Return (x, y) of the center of cell containing provided text 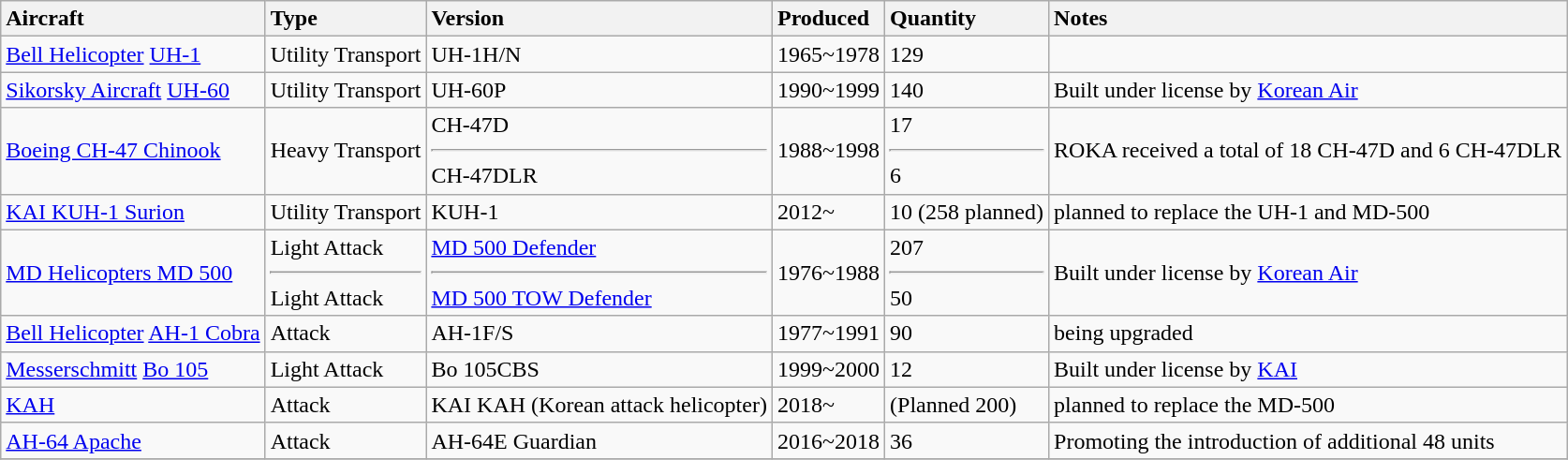
Notes (1308, 19)
Bell Helicopter AH-1 Cobra (133, 334)
planned to replace the MD-500 (1308, 405)
90 (967, 334)
AH-64 Apache (133, 440)
1965~1978 (828, 54)
planned to replace the UH-1 and MD-500 (1308, 212)
Light Attack Light Attack (346, 273)
Sikorsky Aircraft UH-60 (133, 90)
Built under license by KAI (1308, 369)
2012~ (828, 212)
2016~2018 (828, 440)
ROKA received a total of 18 CH-47D and 6 CH-47DLR (1308, 151)
10 (258 planned) (967, 212)
1977~1991 (828, 334)
Heavy Transport (346, 151)
Messerschmitt Bo 105 (133, 369)
129 (967, 54)
Boeing CH-47 Chinook (133, 151)
CH-47D CH-47DLR (599, 151)
Bo 105CBS (599, 369)
Bell Helicopter UH-1 (133, 54)
Quantity (967, 19)
1988~1998 (828, 151)
AH-64E Guardian (599, 440)
140 (967, 90)
MD 500 Defender MD 500 TOW Defender (599, 273)
Promoting the introduction of additional 48 units (1308, 440)
17 6 (967, 151)
KAI KUH-1 Surion (133, 212)
Light Attack (346, 369)
UH-60P (599, 90)
UH-1H/N (599, 54)
MD Helicopters MD 500 (133, 273)
Produced (828, 19)
Aircraft (133, 19)
Type (346, 19)
Version (599, 19)
KUH-1 (599, 212)
KAH (133, 405)
36 (967, 440)
being upgraded (1308, 334)
AH-1F/S (599, 334)
207 50 (967, 273)
1999~2000 (828, 369)
1976~1988 (828, 273)
1990~1999 (828, 90)
12 (967, 369)
(Planned 200) (967, 405)
KAI KAH (Korean attack helicopter) (599, 405)
2018~ (828, 405)
